From the cell containing the given text, extract its center point as [x, y] coordinate. 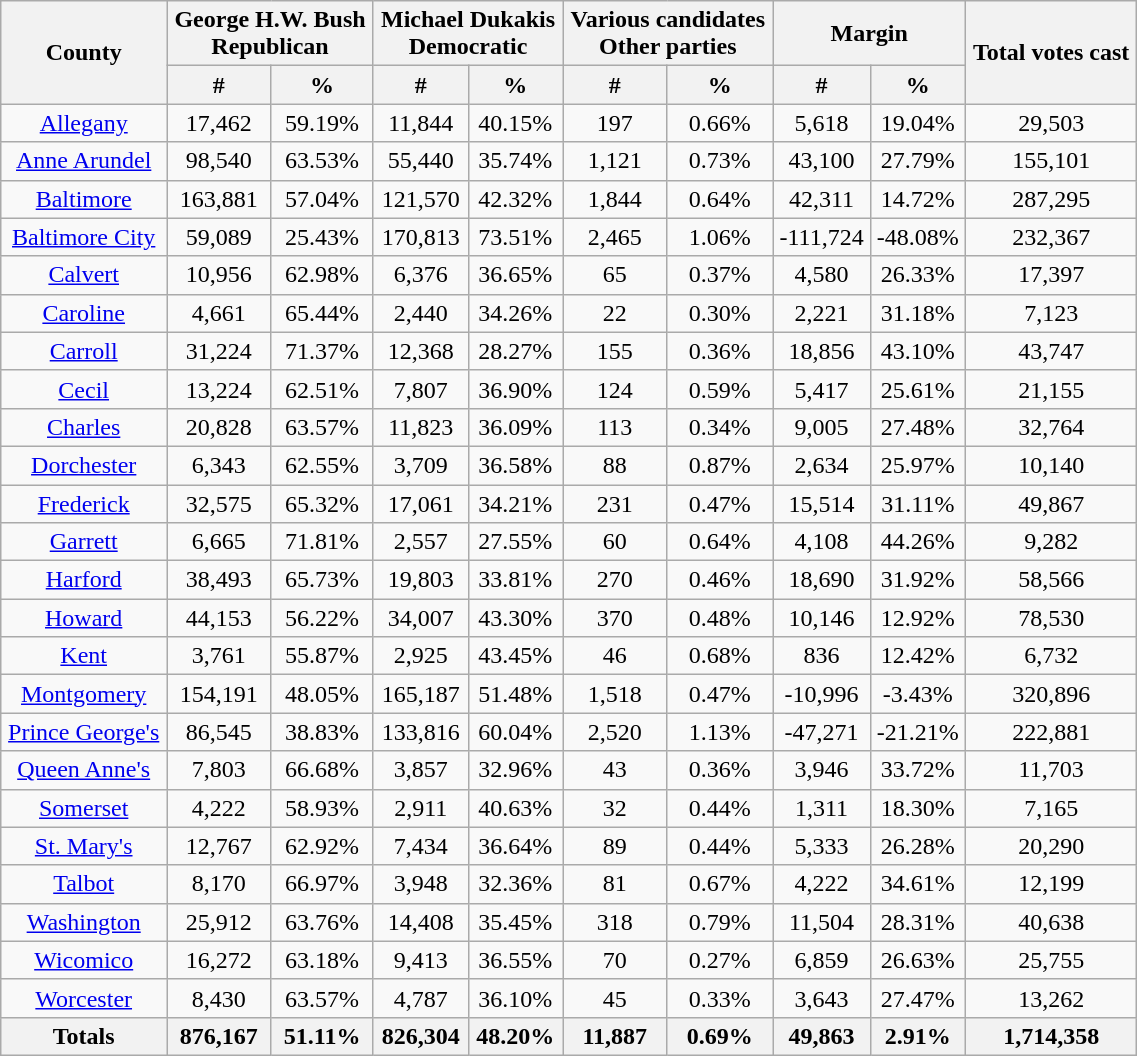
Baltimore [84, 199]
25.43% [322, 237]
2,440 [420, 313]
2,634 [822, 465]
32,764 [1050, 427]
Allegany [84, 123]
287,295 [1050, 199]
36.65% [516, 275]
Totals [84, 1036]
3,761 [219, 656]
34,007 [420, 618]
Baltimore City [84, 237]
St. Mary's [84, 846]
0.33% [720, 998]
8,170 [219, 884]
12,199 [1050, 884]
35.74% [516, 161]
17,397 [1050, 275]
32 [615, 808]
34.61% [918, 884]
40.63% [516, 808]
32.36% [516, 884]
12.92% [918, 618]
13,224 [219, 389]
43.45% [516, 656]
3,709 [420, 465]
51.11% [322, 1036]
57.04% [322, 199]
31.92% [918, 580]
Talbot [84, 884]
1,844 [615, 199]
10,140 [1050, 465]
7,803 [219, 770]
Charles [84, 427]
26.28% [918, 846]
63.18% [322, 960]
154,191 [219, 694]
7,434 [420, 846]
1,121 [615, 161]
1.13% [720, 732]
9,005 [822, 427]
7,165 [1050, 808]
0.68% [720, 656]
86,545 [219, 732]
3,857 [420, 770]
19,803 [420, 580]
155,101 [1050, 161]
197 [615, 123]
17,462 [219, 123]
27.79% [918, 161]
Margin [870, 34]
0.48% [720, 618]
2,465 [615, 237]
49,863 [822, 1036]
20,290 [1050, 846]
Somerset [84, 808]
Prince George's [84, 732]
0.79% [720, 922]
43.10% [918, 351]
49,867 [1050, 503]
5,333 [822, 846]
133,816 [420, 732]
836 [822, 656]
81 [615, 884]
25,755 [1050, 960]
-3.43% [918, 694]
12.42% [918, 656]
45 [615, 998]
0.67% [720, 884]
31,224 [219, 351]
2,557 [420, 542]
51.48% [516, 694]
26.33% [918, 275]
42,311 [822, 199]
6,732 [1050, 656]
65.73% [322, 580]
3,948 [420, 884]
4,661 [219, 313]
43.30% [516, 618]
4,108 [822, 542]
73.51% [516, 237]
0.69% [720, 1036]
65.44% [322, 313]
59,089 [219, 237]
0.37% [720, 275]
6,665 [219, 542]
Michael DukakisDemocratic [468, 34]
89 [615, 846]
28.27% [516, 351]
11,823 [420, 427]
0.34% [720, 427]
66.97% [322, 884]
Garrett [84, 542]
-21.21% [918, 732]
10,146 [822, 618]
Anne Arundel [84, 161]
-10,996 [822, 694]
-111,724 [822, 237]
Howard [84, 618]
62.98% [322, 275]
63.76% [322, 922]
0.59% [720, 389]
42.32% [516, 199]
48.05% [322, 694]
5,417 [822, 389]
370 [615, 618]
22 [615, 313]
12,767 [219, 846]
4,787 [420, 998]
1.06% [720, 237]
0.27% [720, 960]
11,844 [420, 123]
98,540 [219, 161]
34.26% [516, 313]
8,430 [219, 998]
Worcester [84, 998]
Cecil [84, 389]
18,690 [822, 580]
18,856 [822, 351]
9,413 [420, 960]
232,367 [1050, 237]
36.90% [516, 389]
Frederick [84, 503]
Kent [84, 656]
62.51% [322, 389]
163,881 [219, 199]
28.31% [918, 922]
Harford [84, 580]
32.96% [516, 770]
Washington [84, 922]
-48.08% [918, 237]
Queen Anne's [84, 770]
78,530 [1050, 618]
1,518 [615, 694]
27.55% [516, 542]
Total votes cast [1050, 52]
4,580 [822, 275]
14.72% [918, 199]
Carroll [84, 351]
2,221 [822, 313]
33.72% [918, 770]
25.97% [918, 465]
17,061 [420, 503]
16,272 [219, 960]
11,703 [1050, 770]
231 [615, 503]
65 [615, 275]
62.55% [322, 465]
19.04% [918, 123]
26.63% [918, 960]
0.46% [720, 580]
6,859 [822, 960]
0.73% [720, 161]
71.37% [322, 351]
21,155 [1050, 389]
40.15% [516, 123]
270 [615, 580]
27.48% [918, 427]
33.81% [516, 580]
2,925 [420, 656]
43,100 [822, 161]
65.32% [322, 503]
43 [615, 770]
32,575 [219, 503]
63.53% [322, 161]
35.45% [516, 922]
3,946 [822, 770]
10,956 [219, 275]
46 [615, 656]
7,807 [420, 389]
6,376 [420, 275]
222,881 [1050, 732]
11,887 [615, 1036]
59.19% [322, 123]
Montgomery [84, 694]
318 [615, 922]
58.93% [322, 808]
14,408 [420, 922]
0.87% [720, 465]
25.61% [918, 389]
43,747 [1050, 351]
20,828 [219, 427]
15,514 [822, 503]
165,187 [420, 694]
9,282 [1050, 542]
60.04% [516, 732]
29,503 [1050, 123]
58,566 [1050, 580]
38.83% [322, 732]
13,262 [1050, 998]
48.20% [516, 1036]
60 [615, 542]
7,123 [1050, 313]
Dorchester [84, 465]
31.18% [918, 313]
3,643 [822, 998]
36.58% [516, 465]
88 [615, 465]
113 [615, 427]
Calvert [84, 275]
56.22% [322, 618]
0.30% [720, 313]
2,520 [615, 732]
62.92% [322, 846]
36.55% [516, 960]
Wicomico [84, 960]
18.30% [918, 808]
Various candidatesOther parties [668, 34]
876,167 [219, 1036]
Caroline [84, 313]
2,911 [420, 808]
124 [615, 389]
121,570 [420, 199]
1,714,358 [1050, 1036]
70 [615, 960]
0.66% [720, 123]
36.09% [516, 427]
55.87% [322, 656]
6,343 [219, 465]
38,493 [219, 580]
71.81% [322, 542]
2.91% [918, 1036]
155 [615, 351]
170,813 [420, 237]
12,368 [420, 351]
11,504 [822, 922]
36.10% [516, 998]
44,153 [219, 618]
5,618 [822, 123]
36.64% [516, 846]
-47,271 [822, 732]
County [84, 52]
55,440 [420, 161]
25,912 [219, 922]
34.21% [516, 503]
1,311 [822, 808]
44.26% [918, 542]
66.68% [322, 770]
320,896 [1050, 694]
27.47% [918, 998]
George H.W. BushRepublican [270, 34]
826,304 [420, 1036]
40,638 [1050, 922]
31.11% [918, 503]
